Locate the cell with the specified text and output its [X, Y] center coordinate. 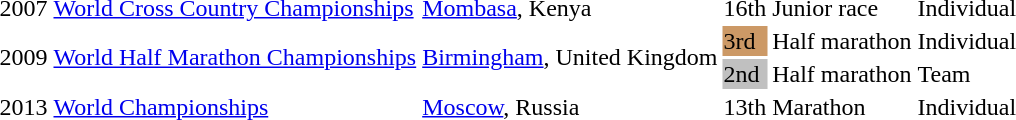
World Half Marathon Championships [235, 58]
2nd [745, 74]
Birmingham, United Kingdom [570, 58]
3rd [745, 41]
